For the text-containing cell, return its midpoint in [x, y] coordinate format. 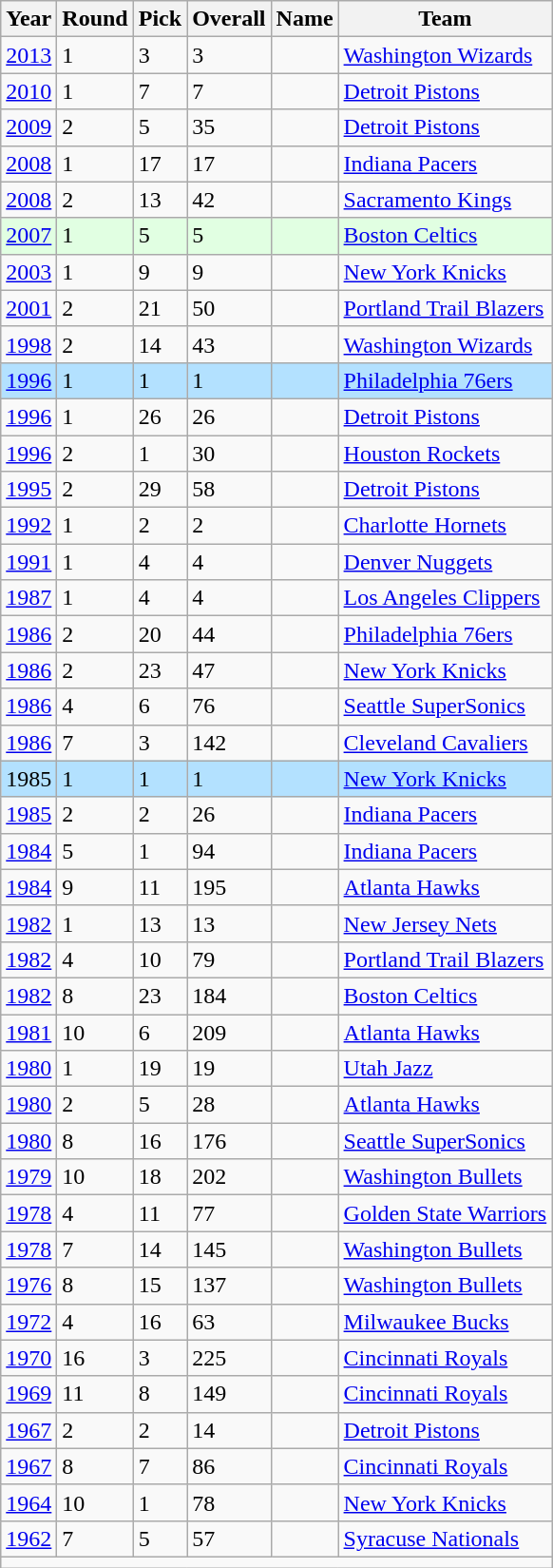
43 [229, 344]
184 [229, 996]
Team [445, 19]
47 [229, 670]
35 [229, 127]
1962 [29, 1539]
New Jersey Nets [445, 923]
21 [160, 308]
50 [229, 308]
86 [229, 1466]
225 [229, 1358]
58 [229, 490]
195 [229, 887]
Year [29, 19]
Overall [229, 19]
1998 [29, 344]
20 [160, 634]
Sacramento Kings [445, 200]
Charlotte Hornets [445, 526]
2007 [29, 236]
2013 [29, 55]
28 [229, 1105]
1976 [29, 1286]
30 [229, 454]
44 [229, 634]
Pick [160, 19]
1995 [29, 490]
2010 [29, 91]
Milwaukee Bucks [445, 1322]
Los Angeles Clippers [445, 598]
1987 [29, 598]
76 [229, 707]
209 [229, 1032]
77 [229, 1213]
63 [229, 1322]
2001 [29, 308]
Golden State Warriors [445, 1213]
2003 [29, 272]
Cleveland Cavaliers [445, 743]
15 [160, 1286]
1992 [29, 526]
1964 [29, 1502]
94 [229, 851]
Denver Nuggets [445, 562]
1991 [29, 562]
1981 [29, 1032]
145 [229, 1249]
57 [229, 1539]
78 [229, 1502]
137 [229, 1286]
1970 [29, 1358]
142 [229, 743]
42 [229, 200]
Round [95, 19]
1972 [29, 1322]
1969 [29, 1394]
149 [229, 1394]
18 [160, 1177]
1979 [29, 1177]
2009 [29, 127]
Utah Jazz [445, 1069]
202 [229, 1177]
79 [229, 959]
Name [304, 19]
Syracuse Nationals [445, 1539]
29 [160, 490]
Houston Rockets [445, 454]
176 [229, 1141]
